Determine the (x, y) coordinate at the center of the cell enclosing the given text.  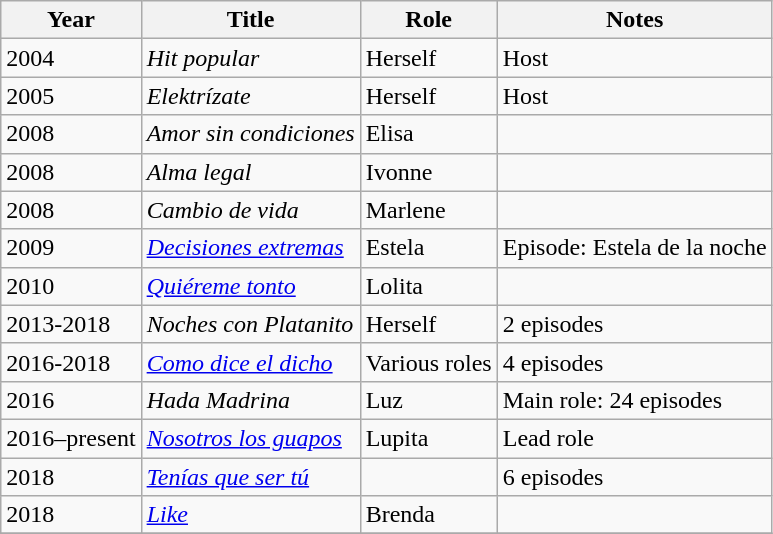
Noches con Platanito (250, 324)
Alma legal (250, 172)
2016-2018 (71, 362)
Quiéreme tonto (250, 286)
2004 (71, 58)
2016 (71, 400)
Brenda (428, 515)
Marlene (428, 210)
Role (428, 20)
2009 (71, 248)
Amor sin condiciones (250, 134)
4 episodes (634, 362)
Elektrízate (250, 96)
Hit popular (250, 58)
2 episodes (634, 324)
Year (71, 20)
Lolita (428, 286)
Lupita (428, 438)
Nosotros los guapos (250, 438)
Notes (634, 20)
Main role: 24 episodes (634, 400)
2013-2018 (71, 324)
Various roles (428, 362)
Cambio de vida (250, 210)
Como dice el dicho (250, 362)
Title (250, 20)
6 episodes (634, 477)
2016–present (71, 438)
Luz (428, 400)
Elisa (428, 134)
Like (250, 515)
Tenías que ser tú (250, 477)
Ivonne (428, 172)
2010 (71, 286)
2005 (71, 96)
Episode: Estela de la noche (634, 248)
Estela (428, 248)
Lead role (634, 438)
Hada Madrina (250, 400)
Decisiones extremas (250, 248)
